Locate the cell with the specified text and output its (x, y) center coordinate. 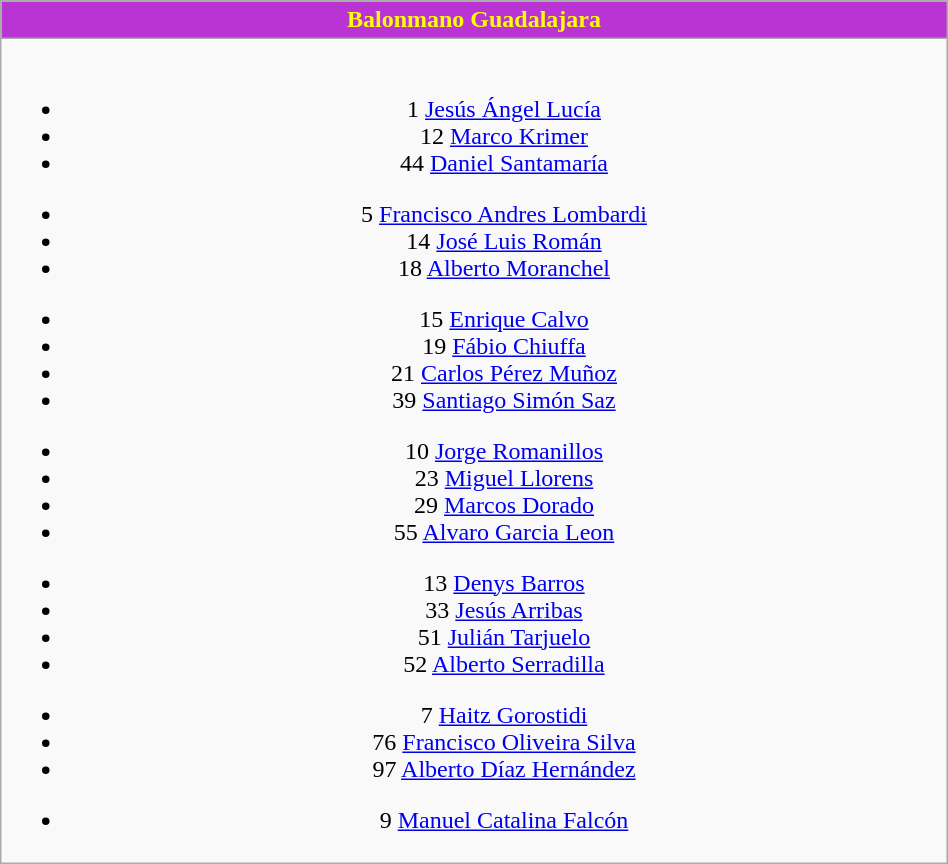
Balonmano Guadalajara (474, 20)
